Return (x, y) of the center of cell containing provided text 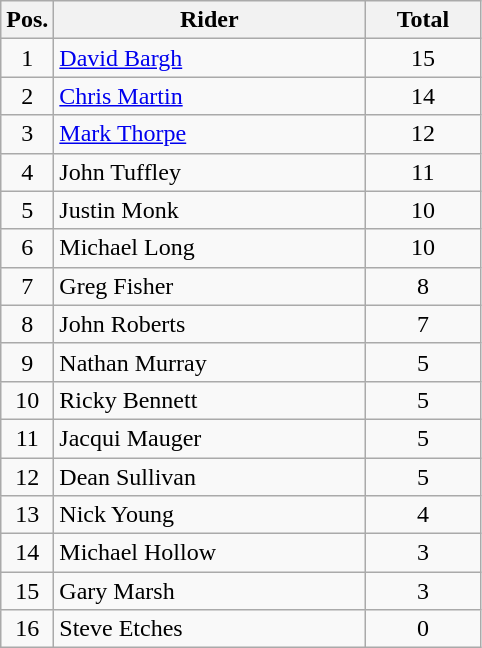
1 (28, 58)
Nathan Murray (210, 362)
Steve Etches (210, 629)
Mark Thorpe (210, 134)
John Roberts (210, 324)
13 (28, 515)
Ricky Bennett (210, 400)
Rider (210, 20)
16 (28, 629)
Justin Monk (210, 210)
John Tuffley (210, 172)
Jacqui Mauger (210, 438)
2 (28, 96)
6 (28, 248)
David Bargh (210, 58)
0 (423, 629)
Total (423, 20)
Chris Martin (210, 96)
Pos. (28, 20)
9 (28, 362)
Dean Sullivan (210, 477)
Nick Young (210, 515)
Michael Hollow (210, 553)
Greg Fisher (210, 286)
Gary Marsh (210, 591)
Michael Long (210, 248)
